Extract the (X, Y) coordinate from the center of the cell holding the provided text.  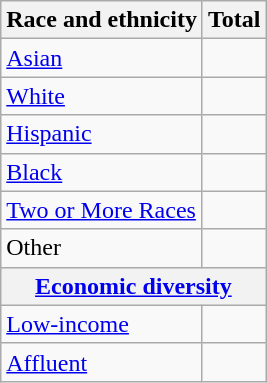
Economic diversity (134, 286)
Hispanic (102, 134)
White (102, 96)
Total (234, 20)
Low-income (102, 324)
Two or More Races (102, 210)
Other (102, 248)
Asian (102, 58)
Race and ethnicity (102, 20)
Black (102, 172)
Affluent (102, 362)
